Locate the cell with the specified text and output its (X, Y) center coordinate. 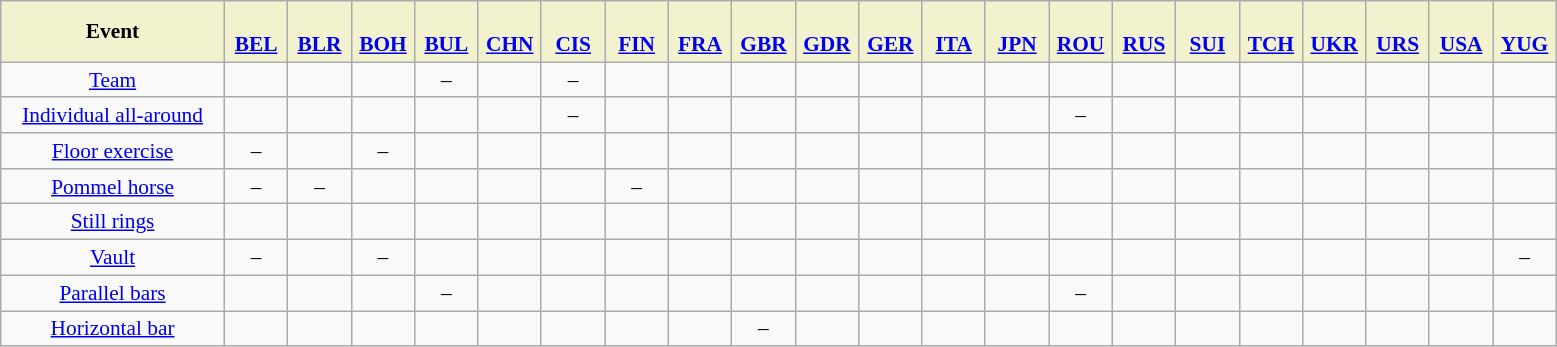
BLR (320, 32)
JPN (1016, 32)
ROU (1080, 32)
Team (113, 80)
BEL (256, 32)
Vault (113, 257)
SUI (1208, 32)
Parallel bars (113, 293)
GBR (764, 32)
TCH (1270, 32)
ITA (954, 32)
UKR (1334, 32)
Event (113, 32)
Individual all-around (113, 115)
Floor exercise (113, 151)
USA (1460, 32)
CHN (510, 32)
RUS (1144, 32)
Horizontal bar (113, 328)
Pommel horse (113, 186)
GDR (826, 32)
BOH (382, 32)
FRA (700, 32)
CIS (572, 32)
BUL (446, 32)
FIN (636, 32)
URS (1398, 32)
Still rings (113, 222)
YUG (1524, 32)
GER (890, 32)
